Return (X, Y) of the center of cell containing provided text 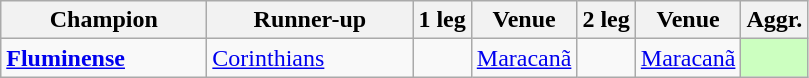
Aggr. (774, 20)
2 leg (606, 20)
Champion (104, 20)
1 leg (442, 20)
Runner-up (310, 20)
Fluminense (104, 58)
Corinthians (310, 58)
